Provide the [x, y] coordinate of the cell's center where the given text is located.  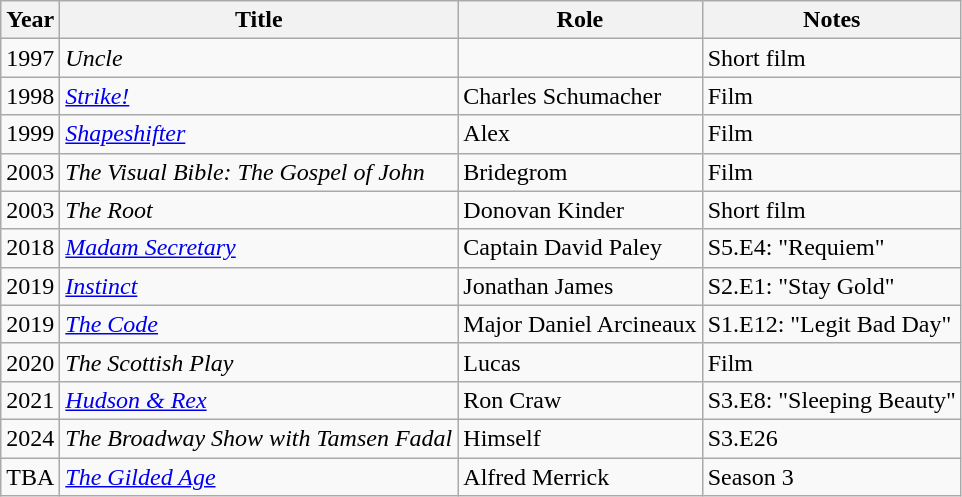
S1.E12: "Legit Bad Day" [832, 324]
S3.E8: "Sleeping Beauty" [832, 400]
Captain David Paley [580, 248]
Charles Schumacher [580, 96]
S2.E1: "Stay Gold" [832, 286]
S3.E26 [832, 438]
TBA [30, 477]
Bridegrom [580, 172]
2024 [30, 438]
Notes [832, 20]
Madam Secretary [259, 248]
2021 [30, 400]
Title [259, 20]
Hudson & Rex [259, 400]
The Broadway Show with Tamsen Fadal [259, 438]
Himself [580, 438]
The Gilded Age [259, 477]
Instinct [259, 286]
2018 [30, 248]
Year [30, 20]
Shapeshifter [259, 134]
Role [580, 20]
Strike! [259, 96]
Ron Craw [580, 400]
Alfred Merrick [580, 477]
Jonathan James [580, 286]
Donovan Kinder [580, 210]
The Scottish Play [259, 362]
The Root [259, 210]
Lucas [580, 362]
1997 [30, 58]
S5.E4: "Requiem" [832, 248]
1998 [30, 96]
Alex [580, 134]
The Code [259, 324]
1999 [30, 134]
The Visual Bible: The Gospel of John [259, 172]
Major Daniel Arcineaux [580, 324]
2020 [30, 362]
Uncle [259, 58]
Season 3 [832, 477]
